Find where the given text appears and provide that cell's center as [x, y] coordinate. 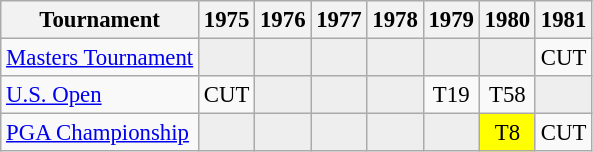
PGA Championship [100, 133]
1978 [395, 20]
1981 [563, 20]
Tournament [100, 20]
1976 [283, 20]
Masters Tournament [100, 58]
T8 [507, 133]
1975 [227, 20]
1979 [451, 20]
U.S. Open [100, 95]
T19 [451, 95]
1980 [507, 20]
T58 [507, 95]
1977 [339, 20]
